Output the (x, y) coordinate of the center of the cell containing the given text.  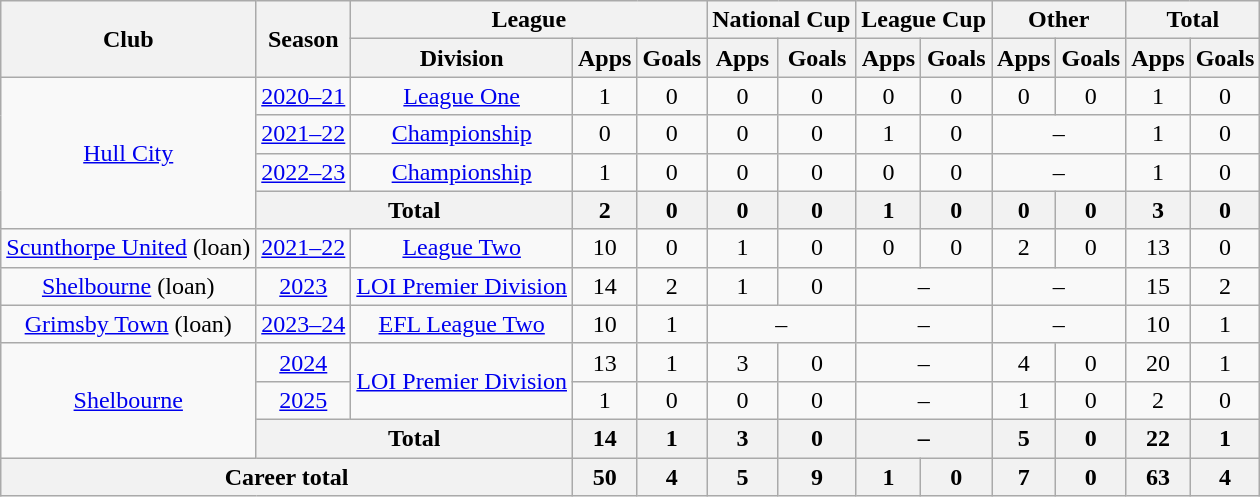
50 (605, 477)
Career total (287, 477)
Shelbourne (128, 400)
2022–23 (304, 172)
Hull City (128, 153)
League One (462, 96)
9 (817, 477)
National Cup (782, 20)
2023 (304, 286)
Division (462, 58)
20 (1158, 362)
2020–21 (304, 96)
7 (1024, 477)
Season (304, 39)
Grimsby Town (loan) (128, 324)
Club (128, 39)
2023–24 (304, 324)
League Cup (924, 20)
15 (1158, 286)
63 (1158, 477)
Shelbourne (loan) (128, 286)
EFL League Two (462, 324)
22 (1158, 438)
Scunthorpe United (loan) (128, 248)
Other (1059, 20)
League (529, 20)
League Two (462, 248)
2025 (304, 400)
2024 (304, 362)
